Capture the cell that displays the provided text and extract its [x, y] central coordinate. 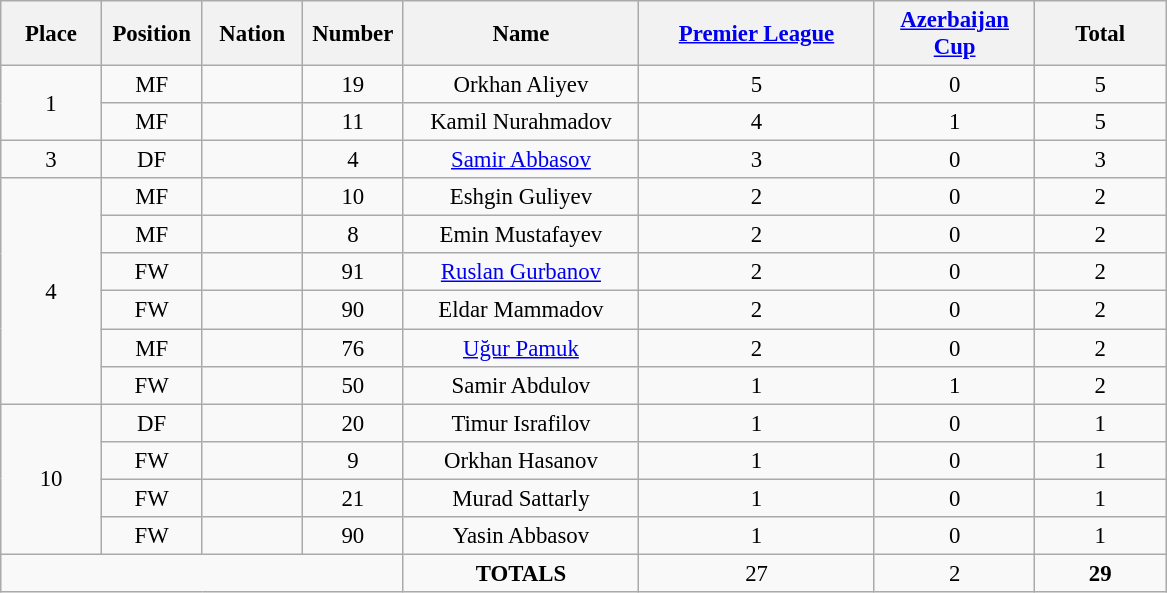
Orkhan Aliyev [521, 85]
Timur Israfilov [521, 423]
Eldar Mammadov [521, 310]
Samir Abdulov [521, 385]
TOTALS [521, 573]
Uğur Pamuk [521, 348]
Nation [252, 34]
Ruslan Gurbanov [521, 273]
76 [354, 348]
Azerbaijan Cup [954, 34]
Eshgin Guliyev [521, 197]
Premier League [757, 34]
29 [1100, 573]
11 [354, 122]
Total [1100, 34]
Murad Sattarly [521, 498]
8 [354, 235]
Kamil Nurahmadov [521, 122]
Orkhan Hasanov [521, 460]
50 [354, 385]
Samir Abbasov [521, 160]
19 [354, 85]
Name [521, 34]
27 [757, 573]
21 [354, 498]
20 [354, 423]
Emin Mustafayev [521, 235]
Position [152, 34]
91 [354, 273]
9 [354, 460]
Yasin Abbasov [521, 536]
Place [52, 34]
Number [354, 34]
